For the text-containing cell, return its midpoint in [x, y] coordinate format. 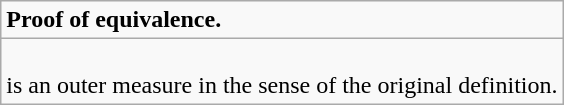
is an outer measure in the sense of the original definition. [282, 72]
Proof of equivalence. [282, 20]
